Pinpoint the cell where the given text exists, returning its [x, y] midpoint coordinate. 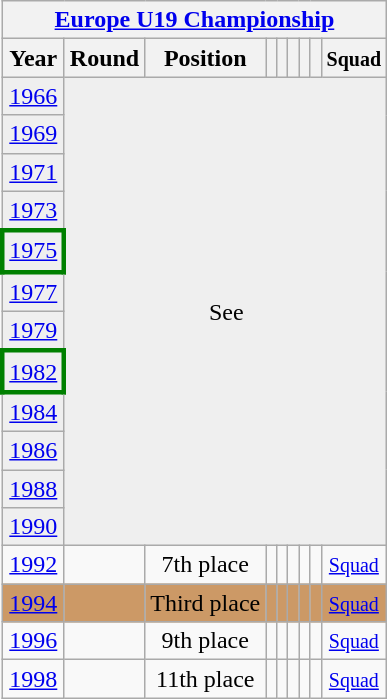
7th place [206, 565]
Europe U19 Championship [194, 20]
1998 [33, 679]
1984 [33, 412]
See [225, 312]
1969 [33, 134]
1977 [33, 292]
1982 [33, 372]
Year [33, 58]
Round [104, 58]
1992 [33, 565]
1996 [33, 641]
Third place [206, 603]
1988 [33, 489]
Position [206, 58]
1979 [33, 331]
1973 [33, 211]
1994 [33, 603]
1975 [33, 252]
1966 [33, 96]
1986 [33, 450]
9th place [206, 641]
1990 [33, 527]
1971 [33, 172]
11th place [206, 679]
